From the cell containing the given text, extract its center point as [x, y] coordinate. 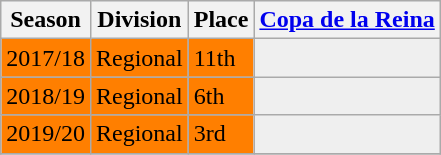
2018/19 [46, 96]
11th [221, 58]
6th [221, 96]
2017/18 [46, 58]
2019/20 [46, 134]
Copa de la Reina [347, 20]
Season [46, 20]
Place [221, 20]
Division [139, 20]
3rd [221, 134]
